For the text-containing cell, return its midpoint in (X, Y) coordinate format. 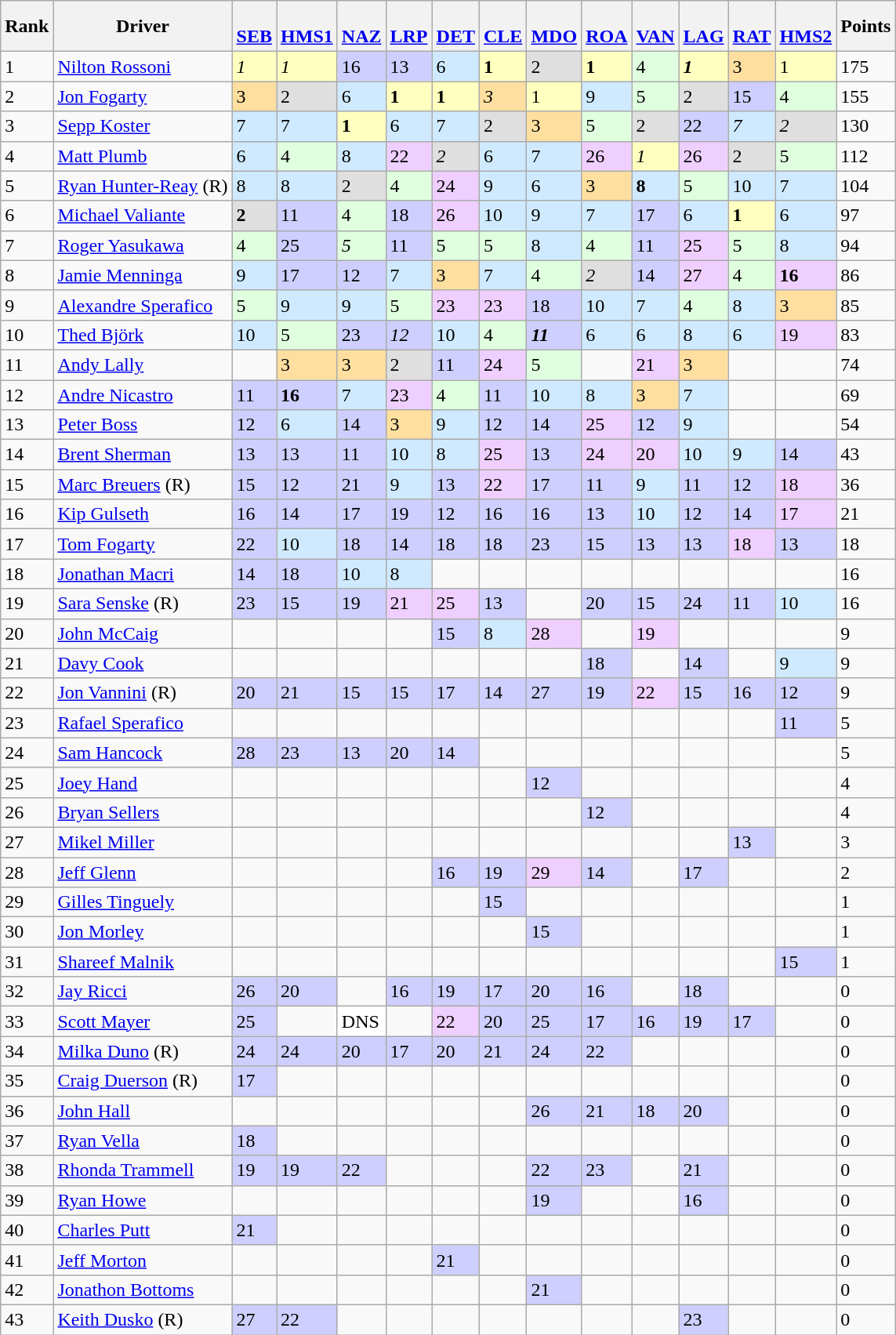
VAN (655, 27)
33 (27, 1021)
Alexandre Sperafico (143, 305)
Rhonda Trammell (143, 1170)
32 (27, 992)
Rafael Sperafico (143, 723)
34 (27, 1051)
HMS2 (806, 27)
Roger Yasukawa (143, 245)
38 (27, 1170)
130 (865, 126)
Kip Gulseth (143, 514)
54 (865, 425)
ROA (607, 27)
SEB (254, 27)
NAZ (361, 27)
Keith Dusko (R) (143, 1319)
RAT (752, 27)
Charles Putt (143, 1230)
Mikel Miller (143, 842)
39 (27, 1200)
Andre Nicastro (143, 394)
Bryan Sellers (143, 812)
CLE (502, 27)
Ryan Howe (143, 1200)
Michael Valiante (143, 216)
83 (865, 335)
Peter Boss (143, 425)
40 (27, 1230)
Driver (143, 27)
Jon Morley (143, 932)
Milka Duno (R) (143, 1051)
Jamie Menninga (143, 275)
LAG (704, 27)
Tom Fogarty (143, 544)
41 (27, 1260)
Ryan Hunter-Reay (R) (143, 186)
Jon Fogarty (143, 96)
Craig Duerson (R) (143, 1081)
Jeff Morton (143, 1260)
Jay Ricci (143, 992)
LRP (409, 27)
97 (865, 216)
74 (865, 365)
Davy Cook (143, 663)
Jonathon Bottoms (143, 1290)
104 (865, 186)
Sam Hancock (143, 753)
37 (27, 1141)
94 (865, 245)
HMS1 (307, 27)
John Hall (143, 1111)
112 (865, 156)
42 (27, 1290)
86 (865, 275)
Matt Plumb (143, 156)
Marc Breuers (R) (143, 484)
Jonathan Macri (143, 574)
Ryan Vella (143, 1141)
69 (865, 394)
Points (865, 27)
85 (865, 305)
Nilton Rossoni (143, 67)
Scott Mayer (143, 1021)
Jon Vannini (R) (143, 693)
John McCaig (143, 633)
MDO (554, 27)
Sara Senske (R) (143, 604)
DNS (361, 1021)
Gilles Tinguely (143, 902)
175 (865, 67)
Rank (27, 27)
Jeff Glenn (143, 872)
155 (865, 96)
30 (27, 932)
Sepp Koster (143, 126)
DET (455, 27)
Shareef Malnik (143, 962)
Brent Sherman (143, 455)
Thed Björk (143, 335)
Joey Hand (143, 782)
31 (27, 962)
35 (27, 1081)
Andy Lally (143, 365)
